Return the [x, y] coordinate for the center point of the cell that contains the specified text.  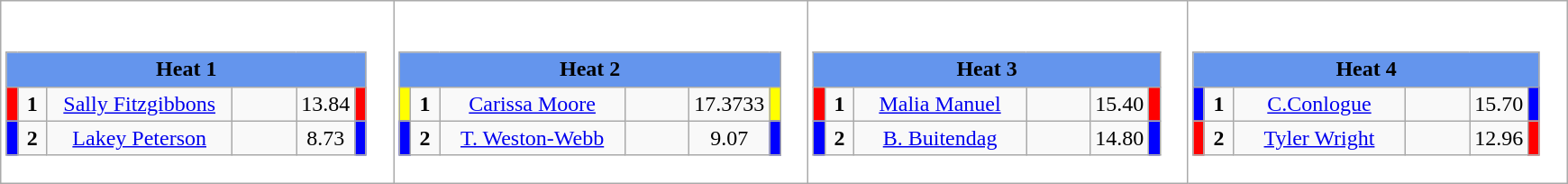
12.96 [1500, 138]
Heat 3 [987, 69]
Heat 1 1 Sally Fitzgibbons 13.84 2 Lakey Peterson 8.73 [197, 92]
Heat 1 [186, 69]
C.Conlogue [1319, 104]
Heat 3 1 Malia Manuel 15.40 2 B. Buitendag 14.80 [998, 92]
15.70 [1500, 104]
Heat 4 1 C.Conlogue 15.70 2 Tyler Wright 12.96 [1377, 92]
13.84 [326, 104]
B. Buitendag [941, 138]
Heat 4 [1366, 69]
Sally Fitzgibbons [140, 104]
Malia Manuel [941, 104]
8.73 [326, 138]
Heat 2 1 Carissa Moore 17.3733 2 T. Weston-Webb 9.07 [601, 92]
Tyler Wright [1319, 138]
Carissa Moore [533, 104]
Lakey Peterson [140, 138]
14.80 [1119, 138]
17.3733 [730, 104]
T. Weston-Webb [533, 138]
Heat 2 [589, 69]
15.40 [1119, 104]
9.07 [730, 138]
